Identify which cell holds the provided text, then report its [x, y] central coordinate. 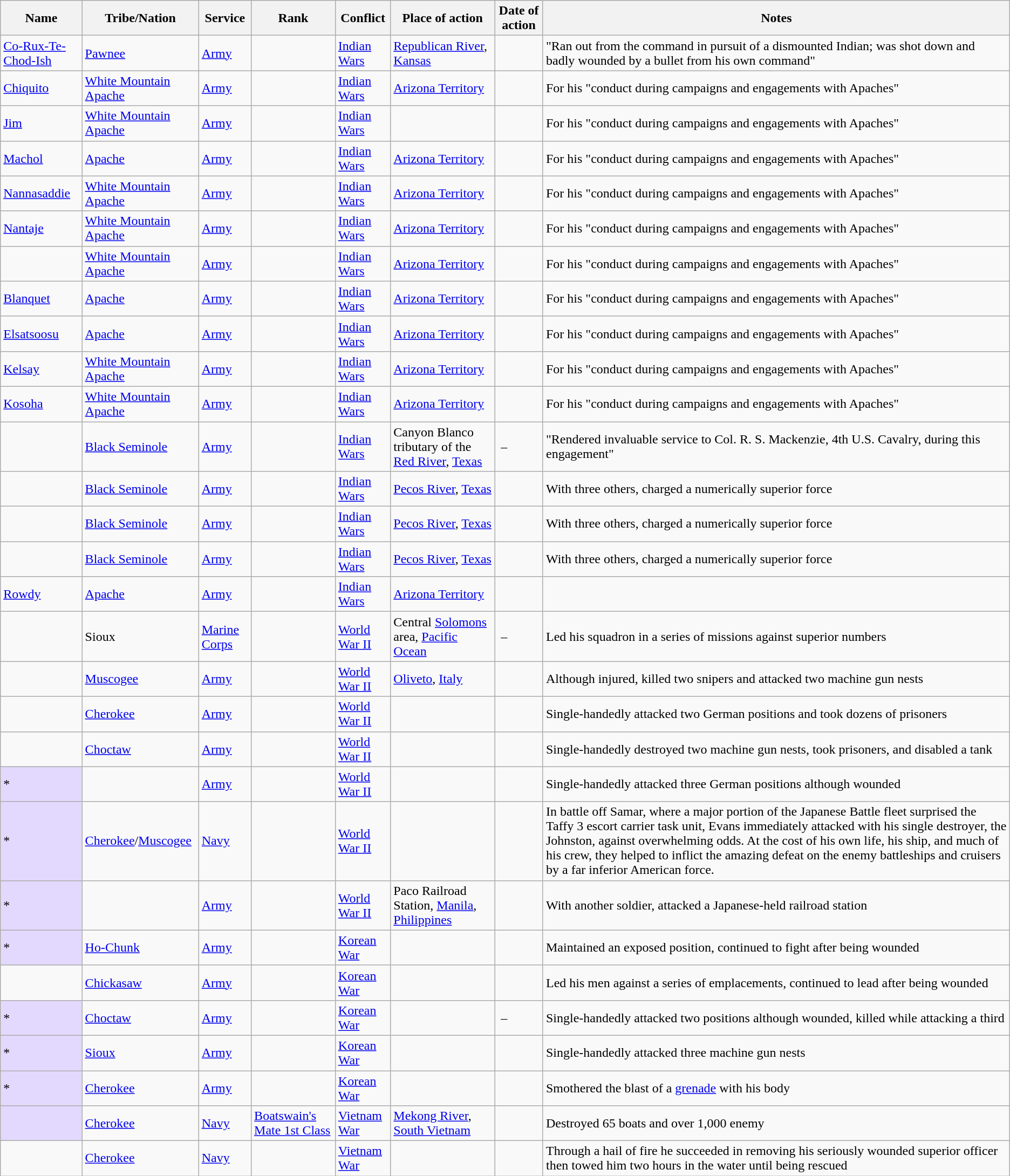
Chiquito [41, 88]
Paco Railroad Station, Manila, Philippines [442, 905]
Pawnee [140, 53]
Machol [41, 159]
Republican River, Kansas [442, 53]
Elsatsoosu [41, 333]
Single-handedly attacked three German positions although wounded [776, 784]
Date of action [519, 18]
Single-handedly attacked three machine gun nests [776, 1053]
Smothered the blast of a grenade with his body [776, 1088]
With another soldier, attacked a Japanese-held railroad station [776, 905]
Kelsay [41, 369]
Notes [776, 18]
"Rendered invaluable service to Col. R. S. Mackenzie, 4th U.S. Cavalry, during this engagement" [776, 447]
Ho-Chunk [140, 947]
Led his squadron in a series of missions against superior numbers [776, 637]
Marine Corps [224, 637]
Blanquet [41, 299]
Chickasaw [140, 983]
Co-Rux-Te-Chod-Ish [41, 53]
Conflict [363, 18]
Destroyed 65 boats and over 1,000 enemy [776, 1123]
Led his men against a series of emplacements, continued to lead after being wounded [776, 983]
Muscogee [140, 679]
Single-handedly destroyed two machine gun nests, took prisoners, and disabled a tank [776, 749]
Kosoha [41, 404]
Boatswain's Mate 1st Class [294, 1123]
"Ran out from the command in pursuit of a dismounted Indian; was shot down and badly wounded by a bullet from his own command" [776, 53]
Nannasaddie [41, 193]
Nantaje [41, 229]
Central Solomons area, Pacific Ocean [442, 637]
Place of action [442, 18]
Single-handedly attacked two German positions and took dozens of prisoners [776, 714]
Rowdy [41, 594]
Name [41, 18]
Jim [41, 123]
Single-handedly attacked two positions although wounded, killed while attacking a third [776, 1017]
Although injured, killed two snipers and attacked two machine gun nests [776, 679]
Mekong River, South Vietnam [442, 1123]
Maintained an exposed position, continued to fight after being wounded [776, 947]
Through a hail of fire he succeeded in removing his seriously wounded superior officer then towed him two hours in the water until being rescued [776, 1159]
Cherokee/Muscogee [140, 841]
Rank [294, 18]
Canyon Blanco tributary of the Red River, Texas [442, 447]
Oliveto, Italy [442, 679]
Tribe/Nation [140, 18]
Service [224, 18]
